Pinpoint the cell where the given text exists, returning its [X, Y] midpoint coordinate. 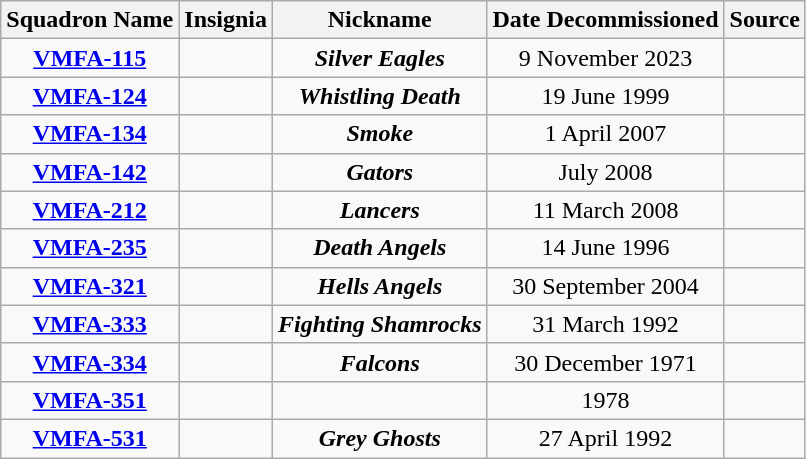
Fighting Shamrocks [380, 324]
Source [764, 20]
19 June 1999 [606, 96]
Smoke [380, 134]
VMFA-334 [90, 362]
27 April 1992 [606, 438]
VMFA-351 [90, 400]
Death Angels [380, 248]
14 June 1996 [606, 248]
Whistling Death [380, 96]
31 March 1992 [606, 324]
30 September 2004 [606, 286]
Gators [380, 172]
Nickname [380, 20]
9 November 2023 [606, 58]
Grey Ghosts [380, 438]
VMFA-142 [90, 172]
Falcons [380, 362]
Insignia [226, 20]
Squadron Name [90, 20]
Silver Eagles [380, 58]
Date Decommissioned [606, 20]
30 December 1971 [606, 362]
July 2008 [606, 172]
1978 [606, 400]
VMFA-212 [90, 210]
VMFA-333 [90, 324]
VMFA-134 [90, 134]
VMFA-235 [90, 248]
VMFA-124 [90, 96]
1 April 2007 [606, 134]
VMFA-321 [90, 286]
Lancers [380, 210]
VMFA-115 [90, 58]
VMFA-531 [90, 438]
11 March 2008 [606, 210]
Hells Angels [380, 286]
